Return (x, y) of the center of cell containing provided text 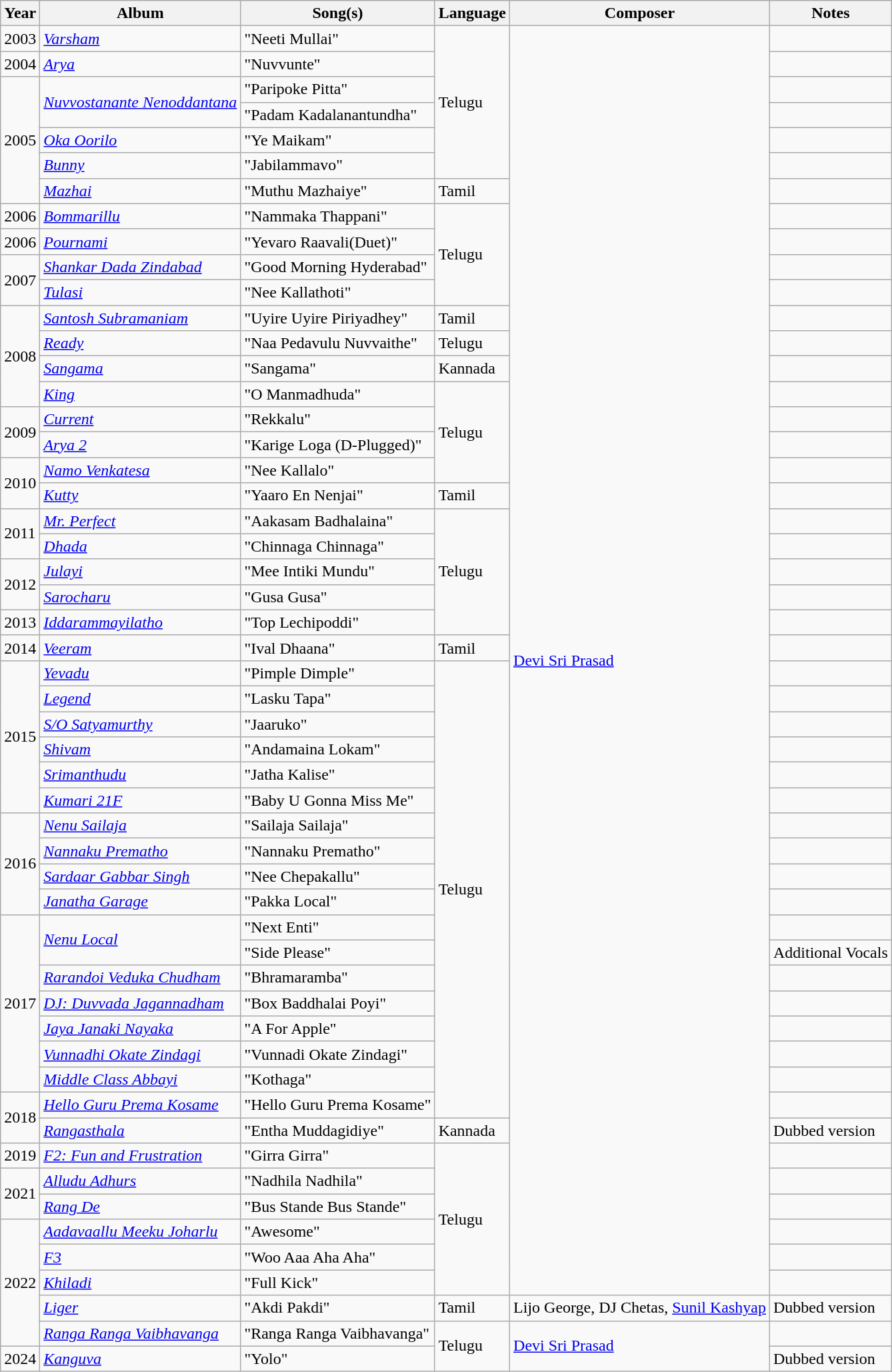
"Ival Dhaana" (337, 648)
"Karige Loga (D-Plugged)" (337, 445)
Sardaar Gabbar Singh (140, 876)
"Rekkalu" (337, 420)
Varsham (140, 39)
"O Manmadhuda" (337, 394)
"Jabilammavo" (337, 165)
"Top Lechipoddi" (337, 622)
2013 (20, 622)
Nenu Sailaja (140, 826)
"Awesome" (337, 1232)
"Nammaka Thappani" (337, 216)
"Nannaku Prematho" (337, 851)
"Lasku Tapa" (337, 698)
DJ: Duvvada Jagannadham (140, 1003)
"Naa Pedavulu Nuvvaithe" (337, 344)
Kutty (140, 496)
"A For Apple" (337, 1028)
Rangasthala (140, 1131)
Rarandoi Veduka Chudham (140, 978)
"Woo Aaa Aha Aha" (337, 1257)
2007 (20, 279)
"Pakka Local" (337, 902)
Khiladi (140, 1283)
2005 (20, 140)
Oka Oorilo (140, 140)
Ranga Ranga Vaibhavanga (140, 1333)
"Nee Kallalo" (337, 470)
Nuvvostanante Nenoddantana (140, 102)
"Nadhila Nadhila" (337, 1181)
"Side Please" (337, 952)
2014 (20, 648)
Kanguva (140, 1359)
Veeram (140, 648)
"Good Morning Hyderabad" (337, 267)
2012 (20, 584)
"Mee Intiki Mundu" (337, 572)
Legend (140, 698)
"Paripoke Pitta" (337, 89)
Mr. Perfect (140, 521)
F2: Fun and Frustration (140, 1156)
S/O Satyamurthy (140, 724)
Kumari 21F (140, 800)
"Baby U Gonna Miss Me" (337, 800)
Language (472, 13)
"Yolo" (337, 1359)
2009 (20, 432)
Year (20, 13)
Hello Guru Prema Kosame (140, 1105)
"Nee Chepakallu" (337, 876)
2024 (20, 1359)
Song(s) (337, 13)
"Nuvvunte" (337, 64)
"Next Enti" (337, 927)
Arya 2 (140, 445)
2021 (20, 1194)
2008 (20, 356)
2015 (20, 736)
2011 (20, 534)
Album (140, 13)
"Jaaruko" (337, 724)
"Yevaro Raavali(Duet)" (337, 241)
"Aakasam Badhalaina" (337, 521)
2010 (20, 483)
Jaya Janaki Nayaka (140, 1028)
Julayi (140, 572)
Lijo George, DJ Chetas, Sunil Kashyap (640, 1308)
"Girra Girra" (337, 1156)
"Akdi Pakdi" (337, 1308)
"Neeti Mullai" (337, 39)
"Entha Muddagidiye" (337, 1131)
"Box Baddhalai Poyi" (337, 1003)
Aadavaallu Meeku Joharlu (140, 1232)
Alludu Adhurs (140, 1181)
Bommarillu (140, 216)
Janatha Garage (140, 902)
"Vunnadi Okate Zindagi" (337, 1054)
2004 (20, 64)
"Yaaro En Nenjai" (337, 496)
Bunny (140, 165)
Dhada (140, 546)
2016 (20, 864)
"Ranga Ranga Vaibhavanga" (337, 1333)
Nannaku Prematho (140, 851)
Vunnadhi Okate Zindagi (140, 1054)
"Bus Stande Bus Stande" (337, 1207)
Composer (640, 13)
Pournami (140, 241)
Iddarammayilatho (140, 622)
"Kothaga" (337, 1079)
Sangama (140, 369)
Ready (140, 344)
2022 (20, 1283)
Yevadu (140, 673)
2017 (20, 1003)
"Sangama" (337, 369)
King (140, 394)
Liger (140, 1308)
"Padam Kadalanantundha" (337, 115)
2018 (20, 1117)
Srimanthudu (140, 775)
"Full Kick" (337, 1283)
Nenu Local (140, 940)
2019 (20, 1156)
Sarocharu (140, 597)
"Jatha Kalise" (337, 775)
"Muthu Mazhaiye" (337, 191)
F3 (140, 1257)
Santosh Subramaniam (140, 318)
Shankar Dada Zindabad (140, 267)
Tulasi (140, 292)
"Pimple Dimple" (337, 673)
"Sailaja Sailaja" (337, 826)
Namo Venkatesa (140, 470)
"Gusa Gusa" (337, 597)
Shivam (140, 750)
"Nee Kallathoti" (337, 292)
Mazhai (140, 191)
"Ye Maikam" (337, 140)
Rang De (140, 1207)
"Bhramaramba" (337, 978)
Additional Vocals (831, 952)
"Andamaina Lokam" (337, 750)
Arya (140, 64)
Middle Class Abbayi (140, 1079)
2003 (20, 39)
Current (140, 420)
"Chinnaga Chinnaga" (337, 546)
"Uyire Uyire Piriyadhey" (337, 318)
"Hello Guru Prema Kosame" (337, 1105)
Notes (831, 13)
